Capture the cell that displays the provided text and extract its (X, Y) central coordinate. 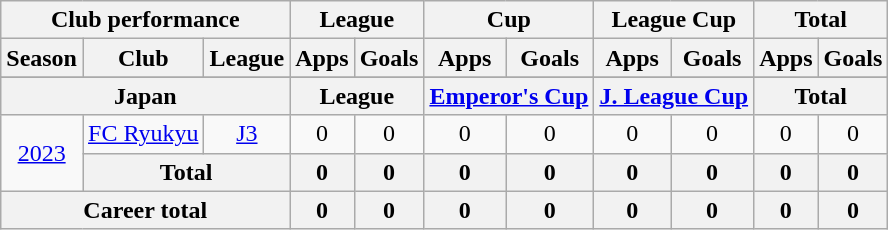
Club performance (146, 20)
League Cup (674, 20)
FC Ryukyu (142, 134)
J. League Cup (674, 96)
Cup (509, 20)
Emperor's Cup (509, 96)
Career total (146, 210)
Japan (146, 96)
Club (142, 58)
2023 (42, 153)
J3 (247, 134)
Season (42, 58)
